Provide the (X, Y) coordinate of the cell's center where the given text is located.  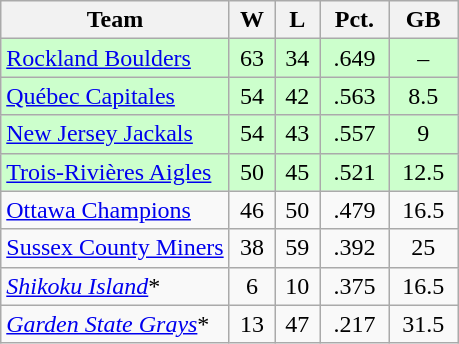
63 (252, 58)
45 (298, 172)
47 (298, 324)
59 (298, 248)
.521 (354, 172)
12.5 (424, 172)
Pct. (354, 20)
34 (298, 58)
Garden State Grays* (115, 324)
W (252, 20)
.649 (354, 58)
42 (298, 96)
38 (252, 248)
Shikoku Island* (115, 286)
31.5 (424, 324)
9 (424, 134)
.479 (354, 210)
13 (252, 324)
Ottawa Champions (115, 210)
Rockland Boulders (115, 58)
Trois-Rivières Aigles (115, 172)
.217 (354, 324)
L (298, 20)
46 (252, 210)
GB (424, 20)
– (424, 58)
Québec Capitales (115, 96)
.557 (354, 134)
.375 (354, 286)
10 (298, 286)
6 (252, 286)
43 (298, 134)
25 (424, 248)
8.5 (424, 96)
Team (115, 20)
Sussex County Miners (115, 248)
.563 (354, 96)
.392 (354, 248)
New Jersey Jackals (115, 134)
